Determine the [X, Y] coordinate at the center of the cell enclosing the given text.  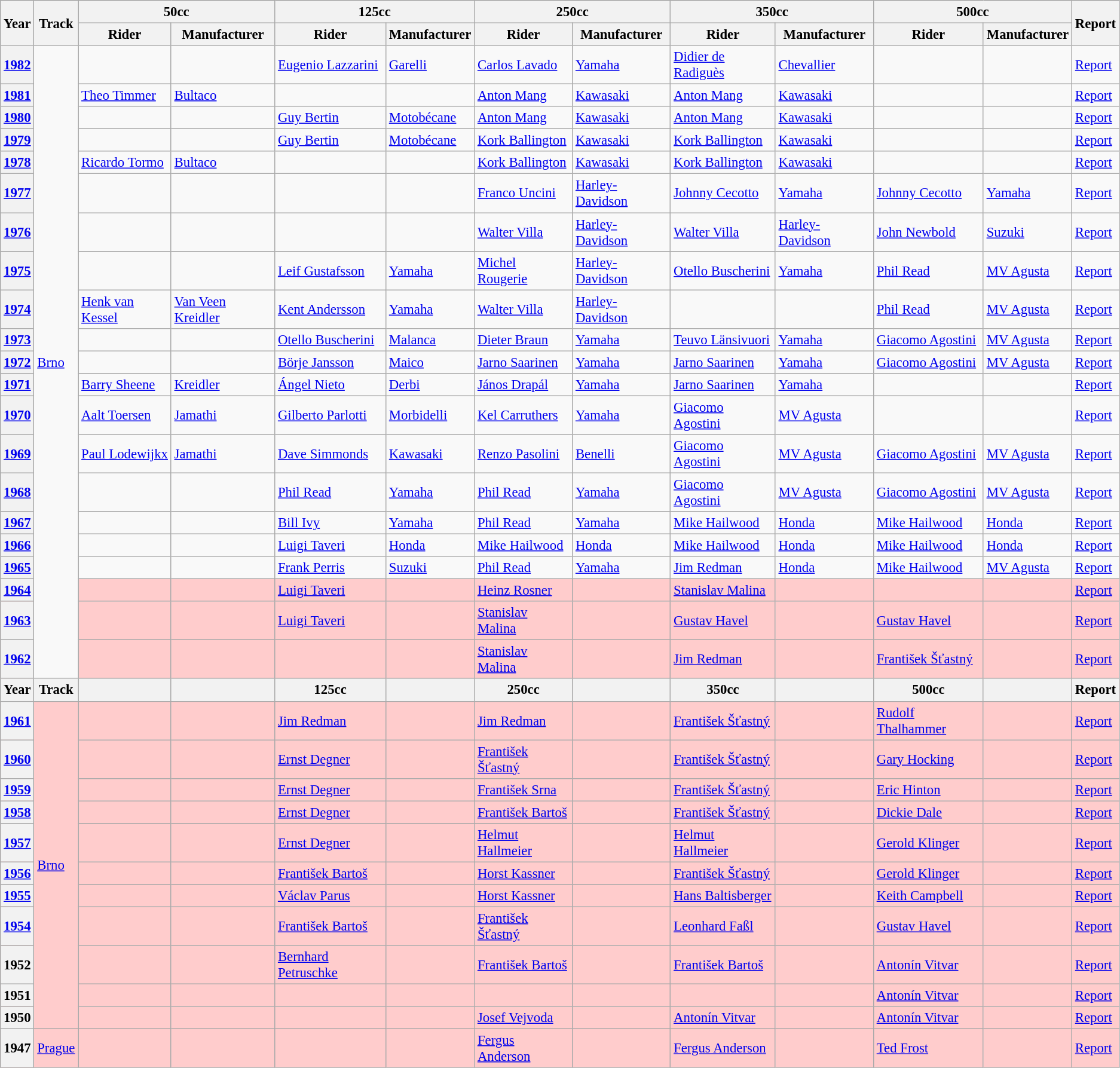
1968 [17, 492]
1957 [17, 843]
Morbidelli [430, 415]
1976 [17, 232]
1960 [17, 759]
Heinz Rosner [524, 590]
1973 [17, 339]
Václav Parus [331, 896]
Derbi [430, 385]
Benelli [622, 454]
1981 [17, 96]
Renzo Pasolini [524, 454]
Josef Vejvoda [524, 1018]
1964 [17, 590]
Keith Campbell [928, 896]
Gilberto Parlotti [331, 415]
1952 [17, 965]
Franco Uncini [524, 194]
1959 [17, 789]
1975 [17, 270]
Didier de Radiguès [723, 65]
Eric Hinton [928, 789]
Henk van Kessel [125, 310]
Eugenio Lazzarini [331, 65]
1963 [17, 620]
Hans Baltisberger [723, 896]
1966 [17, 546]
Garelli [430, 65]
1977 [17, 194]
Ricardo Tormo [125, 163]
John Newbold [928, 232]
Frank Perris [331, 568]
Bernhard Petruschke [331, 965]
1978 [17, 163]
1961 [17, 721]
Rudolf Thalhammer [928, 721]
1956 [17, 873]
Kent Andersson [331, 310]
Kel Carruthers [524, 415]
1954 [17, 926]
Van Veen Kreidler [222, 310]
Dieter Braun [524, 339]
1962 [17, 660]
František Srna [524, 789]
Maico [430, 362]
50cc [177, 12]
1965 [17, 568]
1947 [17, 1048]
Chevallier [824, 65]
1951 [17, 996]
Carlos Lavado [524, 65]
1967 [17, 523]
Ángel Nieto [331, 385]
1955 [17, 896]
Dickie Dale [928, 812]
Teuvo Länsivuori [723, 339]
1972 [17, 362]
1971 [17, 385]
1970 [17, 415]
Prague [56, 1048]
János Drapál [524, 385]
Börje Jansson [331, 362]
Leonhard Faßl [723, 926]
Kreidler [222, 385]
Ted Frost [928, 1048]
Aalt Toersen [125, 415]
Michel Rougerie [524, 270]
Gary Hocking [928, 759]
Paul Lodewijkx [125, 454]
Bill Ivy [331, 523]
1969 [17, 454]
Theo Timmer [125, 96]
1974 [17, 310]
Malanca [430, 339]
Leif Gustafsson [331, 270]
Dave Simmonds [331, 454]
1980 [17, 118]
1958 [17, 812]
1982 [17, 65]
1950 [17, 1018]
1979 [17, 140]
Barry Sheene [125, 385]
